Return the (x, y) coordinate for the center point of the cell that contains the specified text.  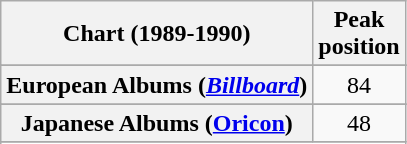
48 (359, 123)
84 (359, 85)
Japanese Albums (Oricon) (157, 123)
Chart (1989-1990) (157, 34)
Peakposition (359, 34)
European Albums (Billboard) (157, 85)
